Extract the [X, Y] coordinate from the center of the cell holding the provided text.  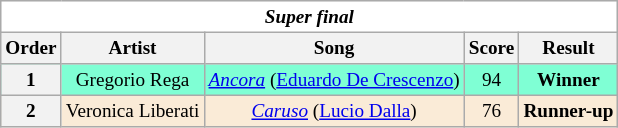
Result [568, 48]
76 [492, 111]
Winner [568, 80]
Score [492, 48]
Super final [310, 17]
94 [492, 80]
Veronica Liberati [132, 111]
Order [31, 48]
1 [31, 80]
Song [334, 48]
2 [31, 111]
Gregorio Rega [132, 80]
Artist [132, 48]
Runner-up [568, 111]
Caruso (Lucio Dalla) [334, 111]
Ancora (Eduardo De Crescenzo) [334, 80]
